From the cell containing the given text, extract its center point as [X, Y] coordinate. 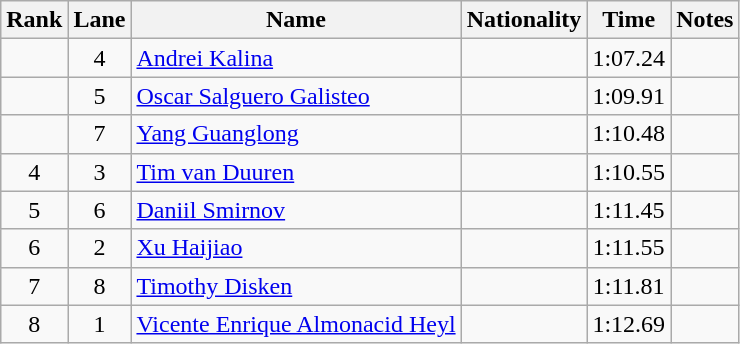
3 [100, 172]
1:11.81 [629, 286]
Oscar Salguero Galisteo [296, 96]
Rank [34, 20]
1:10.48 [629, 134]
2 [100, 248]
Notes [705, 20]
Vicente Enrique Almonacid Heyl [296, 324]
Time [629, 20]
1:12.69 [629, 324]
Yang Guanglong [296, 134]
Nationality [524, 20]
Tim van Duuren [296, 172]
1:07.24 [629, 58]
1:11.55 [629, 248]
Andrei Kalina [296, 58]
1:11.45 [629, 210]
Daniil Smirnov [296, 210]
Name [296, 20]
1 [100, 324]
Lane [100, 20]
1:09.91 [629, 96]
Timothy Disken [296, 286]
1:10.55 [629, 172]
Xu Haijiao [296, 248]
